Return (x, y) of the center of cell containing provided text 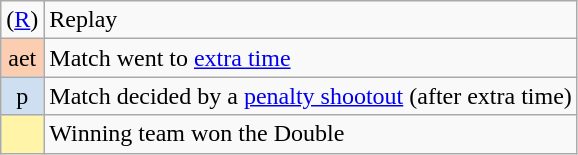
aet (22, 58)
Winning team won the Double (311, 134)
Match went to extra time (311, 58)
Match decided by a penalty shootout (after extra time) (311, 96)
p (22, 96)
(R) (22, 20)
Replay (311, 20)
